Locate the cell with the specified text and output its (X, Y) center coordinate. 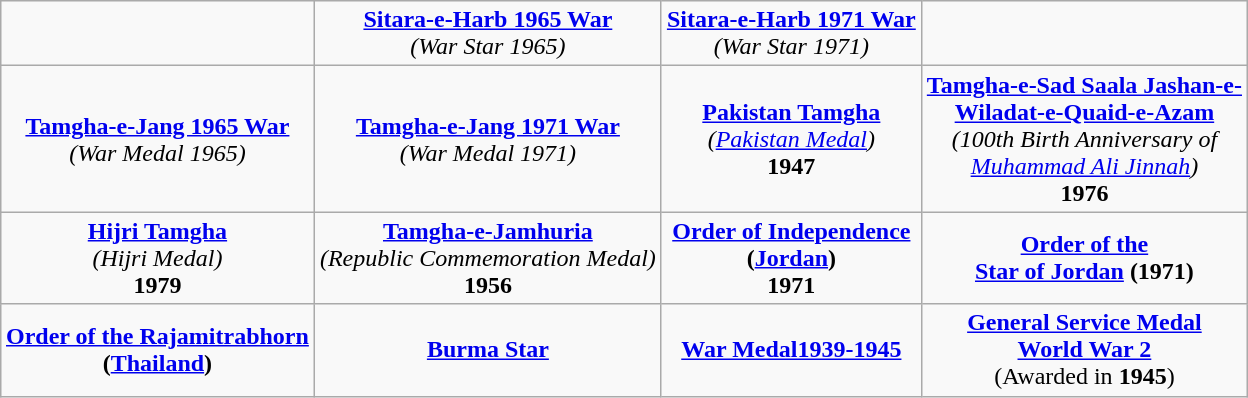
Order of Independence(Jordan)1971 (791, 258)
Pakistan Tamgha(Pakistan Medal)1947 (791, 139)
Sitara-e-Harb 1971 War(War Star 1971) (791, 34)
Tamgha-e-Jang 1965 War(War Medal 1965) (157, 139)
Sitara-e-Harb 1965 War(War Star 1965) (488, 34)
Order of theStar of Jordan (1971) (1084, 258)
Tamgha-e-Sad Saala Jashan-e-Wiladat-e-Quaid-e-Azam(100th Birth Anniversary ofMuhammad Ali Jinnah)1976 (1084, 139)
Burma Star (488, 350)
General Service MedalWorld War 2(Awarded in 1945) (1084, 350)
Tamgha-e-Jamhuria(Republic Commemoration Medal)1956 (488, 258)
Hijri Tamgha(Hijri Medal)1979 (157, 258)
Order of the Rajamitrabhorn(Thailand) (157, 350)
Tamgha-e-Jang 1971 War(War Medal 1971) (488, 139)
War Medal1939-1945 (791, 350)
